For the text-containing cell, return its midpoint in [x, y] coordinate format. 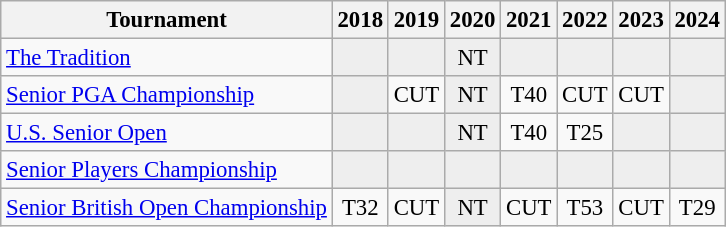
Senior British Open Championship [166, 208]
2023 [641, 20]
Senior PGA Championship [166, 95]
T29 [697, 208]
2022 [585, 20]
The Tradition [166, 58]
T32 [360, 208]
T25 [585, 133]
U.S. Senior Open [166, 133]
T53 [585, 208]
Senior Players Championship [166, 170]
2024 [697, 20]
2019 [416, 20]
2018 [360, 20]
2020 [472, 20]
2021 [529, 20]
Tournament [166, 20]
